Find where the given text appears and provide that cell's center as [X, Y] coordinate. 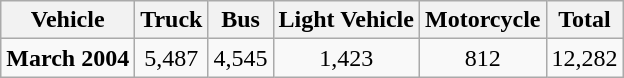
Bus [240, 20]
March 2004 [68, 58]
12,282 [584, 58]
1,423 [346, 58]
812 [482, 58]
4,545 [240, 58]
5,487 [172, 58]
Vehicle [68, 20]
Truck [172, 20]
Motorcycle [482, 20]
Total [584, 20]
Light Vehicle [346, 20]
